Locate the cell with the specified text and output its (X, Y) center coordinate. 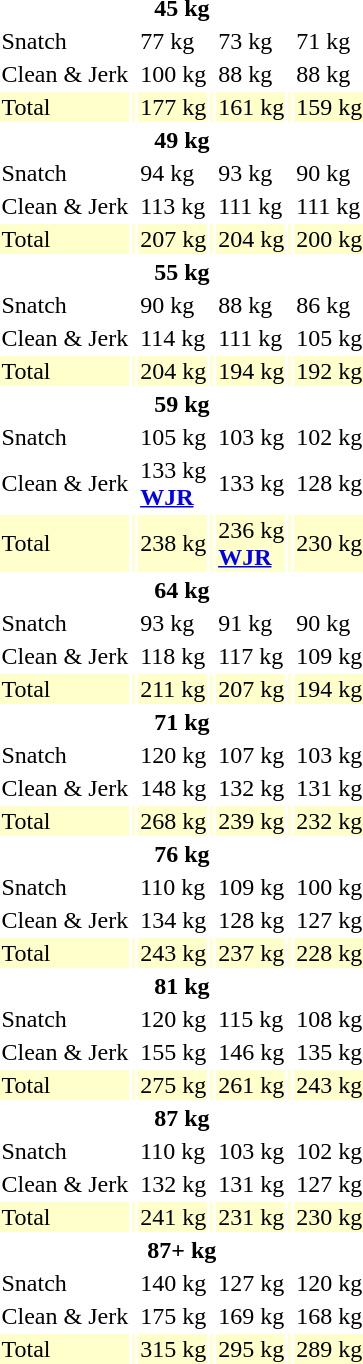
105 kg (174, 437)
107 kg (252, 755)
211 kg (174, 689)
109 kg (252, 887)
118 kg (174, 656)
133 kgWJR (174, 484)
161 kg (252, 107)
94 kg (174, 173)
238 kg (174, 544)
73 kg (252, 41)
134 kg (174, 920)
131 kg (252, 1184)
100 kg (174, 74)
155 kg (174, 1052)
91 kg (252, 623)
268 kg (174, 821)
146 kg (252, 1052)
194 kg (252, 371)
315 kg (174, 1349)
236 kgWJR (252, 544)
90 kg (174, 305)
177 kg (174, 107)
169 kg (252, 1316)
148 kg (174, 788)
127 kg (252, 1283)
117 kg (252, 656)
295 kg (252, 1349)
133 kg (252, 484)
237 kg (252, 953)
77 kg (174, 41)
231 kg (252, 1217)
239 kg (252, 821)
261 kg (252, 1085)
243 kg (174, 953)
275 kg (174, 1085)
241 kg (174, 1217)
128 kg (252, 920)
114 kg (174, 338)
175 kg (174, 1316)
113 kg (174, 206)
115 kg (252, 1019)
140 kg (174, 1283)
